Pinpoint the cell where the given text exists, returning its [X, Y] midpoint coordinate. 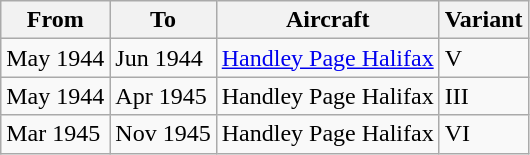
V [484, 58]
From [56, 20]
III [484, 96]
To [163, 20]
Aircraft [328, 20]
Jun 1944 [163, 58]
Mar 1945 [56, 134]
Apr 1945 [163, 96]
Variant [484, 20]
Nov 1945 [163, 134]
VI [484, 134]
